Capture the cell that displays the provided text and extract its (x, y) central coordinate. 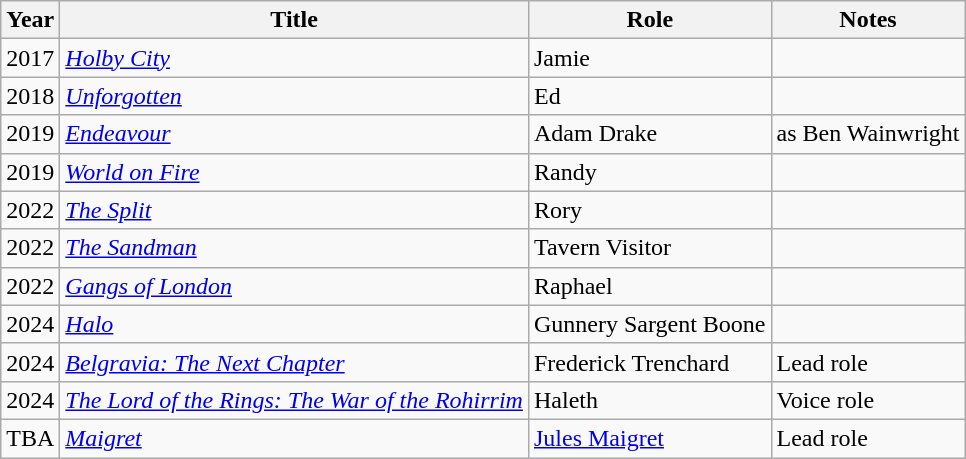
Maigret (294, 438)
Raphael (650, 286)
Adam Drake (650, 134)
as Ben Wainwright (868, 134)
Randy (650, 172)
Title (294, 20)
Tavern Visitor (650, 248)
2018 (30, 96)
Unforgotten (294, 96)
Jamie (650, 58)
Jules Maigret (650, 438)
Ed (650, 96)
2017 (30, 58)
Haleth (650, 400)
The Sandman (294, 248)
Role (650, 20)
World on Fire (294, 172)
The Split (294, 210)
Gunnery Sargent Boone (650, 324)
Holby City (294, 58)
Notes (868, 20)
Voice role (868, 400)
Rory (650, 210)
TBA (30, 438)
Halo (294, 324)
Year (30, 20)
Endeavour (294, 134)
Gangs of London (294, 286)
Frederick Trenchard (650, 362)
The Lord of the Rings: The War of the Rohirrim (294, 400)
Belgravia: The Next Chapter (294, 362)
